Search for the cell housing the specified text and yield its (x, y) center coordinate. 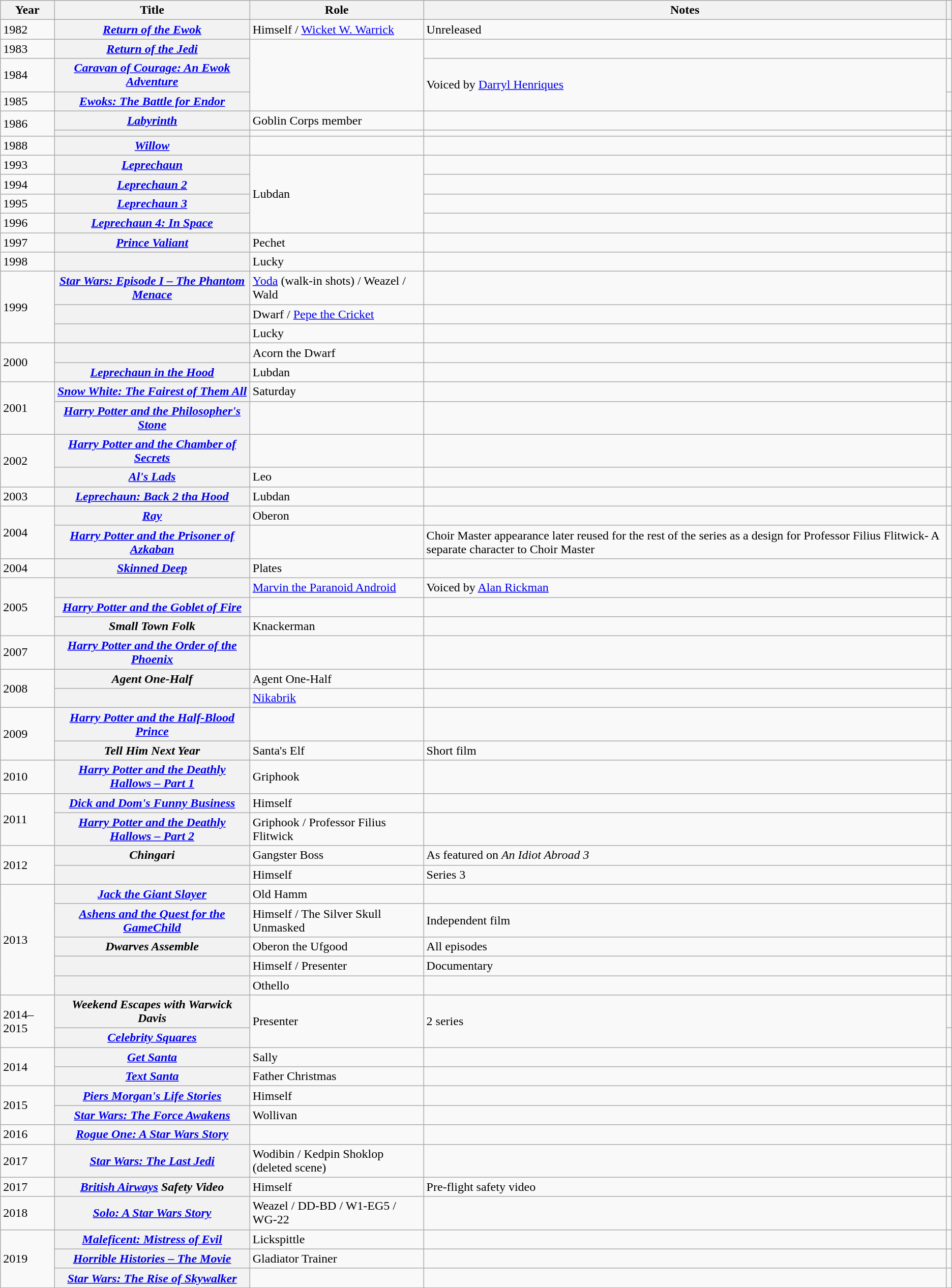
Father Christmas (337, 1076)
Snow White: The Fairest of Them All (152, 392)
Himself / Wicket W. Warrick (337, 29)
Griphook (337, 777)
Caravan of Courage: An Ewok Adventure (152, 75)
Himself / The Silver Skull Unmasked (337, 920)
Pechet (337, 243)
Ashens and the Quest for the GameChild (152, 920)
Ewoks: The Battle for Endor (152, 101)
2016 (27, 1134)
2018 (27, 1213)
1985 (27, 101)
Leo (337, 477)
1998 (27, 262)
Tell Him Next Year (152, 751)
Leprechaun 4: In Space (152, 223)
Small Town Folk (152, 626)
Dwarves Assemble (152, 946)
Marvin the Paranoid Android (337, 587)
2000 (27, 363)
Nikabrik (337, 698)
Title (152, 10)
Get Santa (152, 1057)
As featured on An Idiot Abroad 3 (685, 855)
Gladiator Trainer (337, 1259)
2009 (27, 734)
Harry Potter and the Order of the Phoenix (152, 653)
1983 (27, 49)
Weekend Escapes with Warwick Davis (152, 1012)
Leprechaun 3 (152, 203)
1996 (27, 223)
Chingari (152, 855)
Voiced by Alan Rickman (685, 587)
Goblin Corps member (337, 121)
Dwarf / Pepe the Cricket (337, 314)
Acorn the Dwarf (337, 353)
2 series (685, 1021)
Oberon (337, 516)
2007 (27, 653)
Plates (337, 568)
2003 (27, 496)
2012 (27, 865)
2002 (27, 461)
Choir Master appearance later reused for the rest of the series as a design for Professor Filius Flitwick- A separate character to Choir Master (685, 542)
Harry Potter and the Deathly Hallows – Part 2 (152, 829)
Oberon the Ufgood (337, 946)
Star Wars: Episode I – The Phantom Menace (152, 288)
Harry Potter and the Prisoner of Azkaban (152, 542)
Series 3 (685, 875)
Return of the Ewok (152, 29)
1982 (27, 29)
Leprechaun 2 (152, 184)
1999 (27, 307)
Labyrinth (152, 121)
Short film (685, 751)
Role (337, 10)
Notes (685, 10)
Independent film (685, 920)
Presenter (337, 1021)
2014 (27, 1067)
Himself / Presenter (337, 966)
Leprechaun (152, 165)
1984 (27, 75)
Star Wars: The Last Jedi (152, 1160)
Saturday (337, 392)
Old Hamm (337, 894)
1994 (27, 184)
Yoda (walk-in shots) / Weazel / Wald (337, 288)
Celebrity Squares (152, 1038)
Othello (337, 985)
Prince Valiant (152, 243)
Year (27, 10)
Star Wars: The Rise of Skywalker (152, 1278)
Rogue One: A Star Wars Story (152, 1134)
Pre-flight safety video (685, 1187)
Weazel / DD-BD / W1-EG5 / WG-22 (337, 1213)
Wollivan (337, 1115)
1995 (27, 203)
Horrible Histories – The Movie (152, 1259)
Star Wars: The Force Awakens (152, 1115)
Dick and Dom's Funny Business (152, 803)
All episodes (685, 946)
1997 (27, 243)
Al's Lads (152, 477)
Harry Potter and the Philosopher's Stone (152, 418)
Documentary (685, 966)
Harry Potter and the Chamber of Secrets (152, 451)
Ray (152, 516)
Willow (152, 145)
2008 (27, 688)
Gangster Boss (337, 855)
1988 (27, 145)
Santa's Elf (337, 751)
Skinned Deep (152, 568)
Sally (337, 1057)
British Airways Safety Video (152, 1187)
1993 (27, 165)
2005 (27, 607)
2001 (27, 408)
2011 (27, 820)
2015 (27, 1105)
1986 (27, 123)
Jack the Giant Slayer (152, 894)
Griphook / Professor Filius Flitwick (337, 829)
Unreleased (685, 29)
Wodibin / Kedpin Shoklop (deleted scene) (337, 1160)
2014–2015 (27, 1021)
Harry Potter and the Half-Blood Prince (152, 724)
2010 (27, 777)
Knackerman (337, 626)
Piers Morgan's Life Stories (152, 1096)
Harry Potter and the Deathly Hallows – Part 1 (152, 777)
Solo: A Star Wars Story (152, 1213)
Text Santa (152, 1076)
Return of the Jedi (152, 49)
Leprechaun: Back 2 tha Hood (152, 496)
Voiced by Darryl Henriques (685, 84)
Lickspittle (337, 1239)
Leprechaun in the Hood (152, 372)
2019 (27, 1259)
Maleficent: Mistress of Evil (152, 1239)
2013 (27, 940)
Harry Potter and the Goblet of Fire (152, 607)
